Capture the cell that displays the provided text and extract its [x, y] central coordinate. 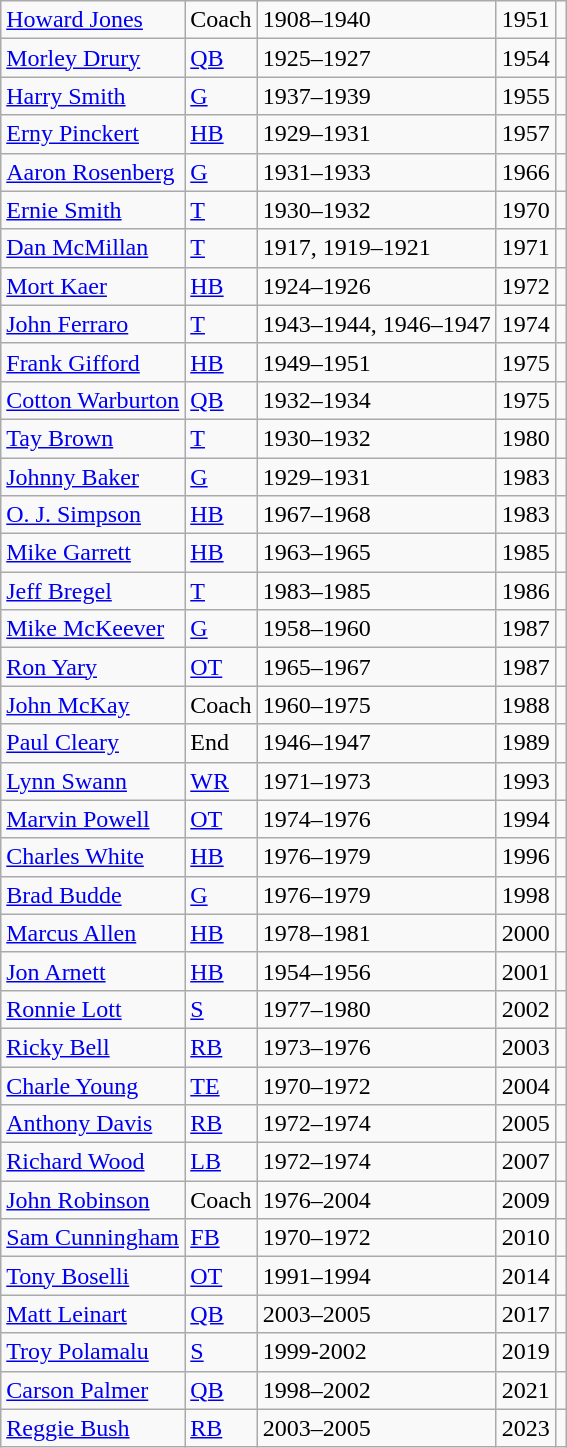
1955 [526, 96]
2007 [526, 1162]
2019 [526, 1352]
Jon Arnett [93, 971]
1960–1975 [376, 705]
Tay Brown [93, 438]
1983–1985 [376, 591]
1974 [526, 324]
1980 [526, 438]
2017 [526, 1314]
1973–1976 [376, 1047]
Brad Budde [93, 895]
2009 [526, 1200]
1958–1960 [376, 629]
1972 [526, 286]
2005 [526, 1124]
1963–1965 [376, 553]
Ron Yary [93, 667]
Ronnie Lott [93, 1009]
Morley Drury [93, 58]
Marvin Powell [93, 819]
1971 [526, 248]
Lynn Swann [93, 781]
WR [221, 781]
2014 [526, 1276]
Matt Leinart [93, 1314]
2004 [526, 1085]
1976–2004 [376, 1200]
1999-2002 [376, 1352]
Reggie Bush [93, 1428]
Johnny Baker [93, 477]
Charle Young [93, 1085]
1967–1968 [376, 515]
1978–1981 [376, 933]
1991–1994 [376, 1276]
1998 [526, 895]
1970 [526, 210]
Richard Wood [93, 1162]
Erny Pinckert [93, 134]
1931–1933 [376, 172]
1985 [526, 553]
1937–1939 [376, 96]
Marcus Allen [93, 933]
1977–1980 [376, 1009]
1998–2002 [376, 1390]
Aaron Rosenberg [93, 172]
Tony Boselli [93, 1276]
1993 [526, 781]
2010 [526, 1238]
2002 [526, 1009]
1951 [526, 20]
Carson Palmer [93, 1390]
LB [221, 1162]
Mike Garrett [93, 553]
Howard Jones [93, 20]
1971–1973 [376, 781]
Jeff Bregel [93, 591]
1988 [526, 705]
Sam Cunningham [93, 1238]
2021 [526, 1390]
John Robinson [93, 1200]
1989 [526, 743]
1954–1956 [376, 971]
1925–1927 [376, 58]
1917, 1919–1921 [376, 248]
1986 [526, 591]
2000 [526, 933]
1974–1976 [376, 819]
Cotton Warburton [93, 400]
O. J. Simpson [93, 515]
1996 [526, 857]
1957 [526, 134]
TE [221, 1085]
John Ferraro [93, 324]
2001 [526, 971]
Anthony Davis [93, 1124]
Ernie Smith [93, 210]
FB [221, 1238]
1908–1940 [376, 20]
End [221, 743]
Mort Kaer [93, 286]
1932–1934 [376, 400]
John McKay [93, 705]
Troy Polamalu [93, 1352]
1966 [526, 172]
Dan McMillan [93, 248]
1946–1947 [376, 743]
1924–1926 [376, 286]
2003 [526, 1047]
Harry Smith [93, 96]
1949–1951 [376, 362]
Ricky Bell [93, 1047]
1994 [526, 819]
Frank Gifford [93, 362]
2023 [526, 1428]
Charles White [93, 857]
1954 [526, 58]
1943–1944, 1946–1947 [376, 324]
Paul Cleary [93, 743]
Mike McKeever [93, 629]
1965–1967 [376, 667]
